Scan for the cell matching the given text and deliver its [X, Y] coordinate at center. 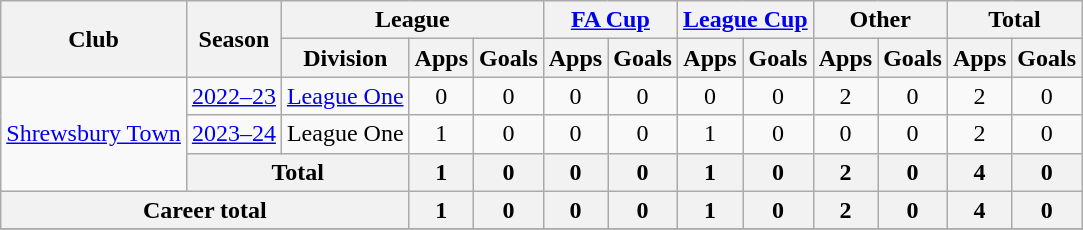
FA Cup [610, 20]
Career total [205, 210]
Club [94, 39]
2023–24 [234, 134]
2022–23 [234, 96]
Other [880, 20]
League [412, 20]
Season [234, 39]
Shrewsbury Town [94, 134]
League Cup [745, 20]
Division [345, 58]
